Find where the given text appears and provide that cell's center as (X, Y) coordinate. 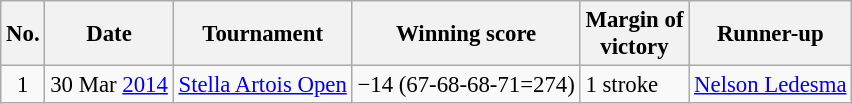
Nelson Ledesma (770, 85)
Winning score (466, 34)
30 Mar 2014 (109, 85)
−14 (67-68-68-71=274) (466, 85)
Tournament (262, 34)
1 (23, 85)
Runner-up (770, 34)
1 stroke (634, 85)
Margin ofvictory (634, 34)
Date (109, 34)
No. (23, 34)
Stella Artois Open (262, 85)
